Detect which cell encompasses the target text, then output its (x, y) center coordinate. 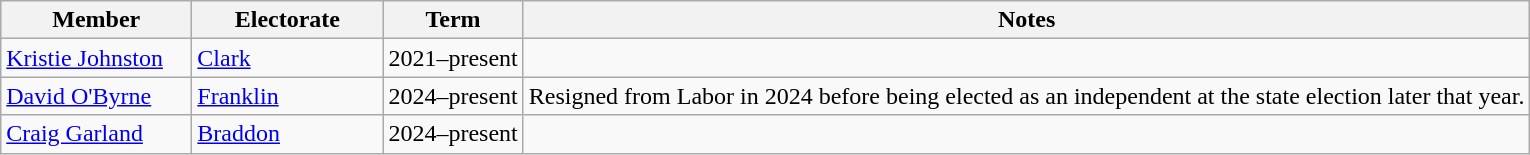
Craig Garland (96, 134)
Kristie Johnston (96, 58)
Resigned from Labor in 2024 before being elected as an independent at the state election later that year. (1026, 96)
Franklin (288, 96)
David O'Byrne (96, 96)
Clark (288, 58)
Term (453, 20)
Braddon (288, 134)
2021–present (453, 58)
Notes (1026, 20)
Member (96, 20)
Electorate (288, 20)
